Locate the cell with the specified text and output its (x, y) center coordinate. 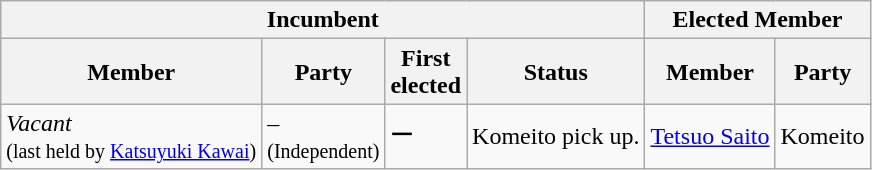
Incumbent (323, 20)
–(Independent) (324, 136)
Elected Member (758, 20)
Firstelected (426, 72)
Komeito (822, 136)
Tetsuo Saito (710, 136)
ー (426, 136)
Vacant(last held by Katsuyuki Kawai) (132, 136)
Status (556, 72)
Komeito pick up. (556, 136)
